Output the (x, y) coordinate of the center of the cell containing the given text.  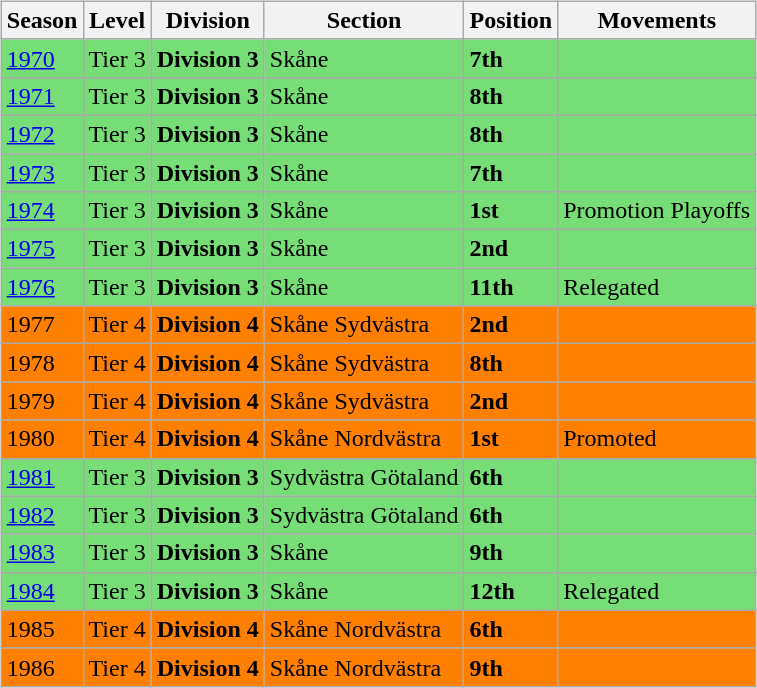
Season (42, 20)
1973 (42, 173)
Section (364, 20)
Level (117, 20)
1976 (42, 287)
1985 (42, 629)
Movements (657, 20)
1980 (42, 439)
1977 (42, 325)
1983 (42, 553)
Promoted (657, 439)
Promotion Playoffs (657, 211)
1975 (42, 249)
1978 (42, 363)
11th (511, 287)
1986 (42, 667)
1982 (42, 515)
Position (511, 20)
1981 (42, 477)
1974 (42, 211)
12th (511, 591)
1970 (42, 58)
1984 (42, 591)
1972 (42, 134)
1971 (42, 96)
Division (208, 20)
1979 (42, 401)
